Scan for the cell matching the given text and deliver its [X, Y] coordinate at center. 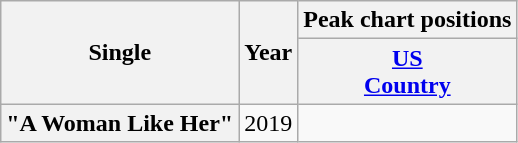
USCountry [408, 72]
Year [268, 52]
"A Woman Like Her" [120, 123]
Single [120, 52]
Peak chart positions [408, 20]
2019 [268, 123]
